For the text-containing cell, return its midpoint in [x, y] coordinate format. 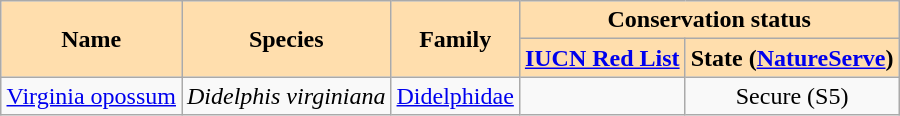
State (NatureServe) [792, 58]
Conservation status [709, 20]
Family [455, 39]
Name [92, 39]
Virginia opossum [92, 96]
Didelphis virginiana [287, 96]
Didelphidae [455, 96]
Secure (S5) [792, 96]
IUCN Red List [602, 58]
Species [287, 39]
